Determine the (X, Y) coordinate at the center of the cell enclosing the given text.  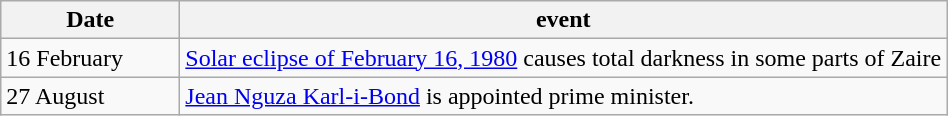
Solar eclipse of February 16, 1980 causes total darkness in some parts of Zaire (564, 58)
Jean Nguza Karl-i-Bond is appointed prime minister. (564, 96)
event (564, 20)
27 August (90, 96)
Date (90, 20)
16 February (90, 58)
